Output the (X, Y) coordinate of the center of the cell containing the given text.  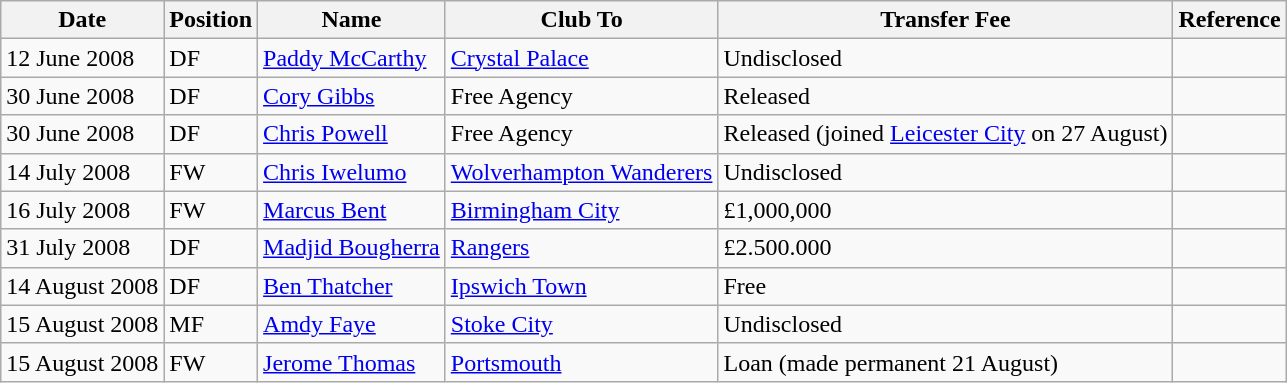
Cory Gibbs (352, 96)
Jerome Thomas (352, 362)
Stoke City (582, 324)
Crystal Palace (582, 58)
Loan (made permanent 21 August) (946, 362)
£1,000,000 (946, 210)
Position (211, 20)
Ben Thatcher (352, 286)
Chris Iwelumo (352, 172)
Chris Powell (352, 134)
Wolverhampton Wanderers (582, 172)
Birmingham City (582, 210)
Reference (1230, 20)
Madjid Bougherra (352, 248)
Released (946, 96)
Transfer Fee (946, 20)
£2.500.000 (946, 248)
Name (352, 20)
MF (211, 324)
Portsmouth (582, 362)
31 July 2008 (82, 248)
12 June 2008 (82, 58)
Free (946, 286)
16 July 2008 (82, 210)
14 August 2008 (82, 286)
Amdy Faye (352, 324)
Date (82, 20)
Paddy McCarthy (352, 58)
Club To (582, 20)
14 July 2008 (82, 172)
Released (joined Leicester City on 27 August) (946, 134)
Rangers (582, 248)
Ipswich Town (582, 286)
Marcus Bent (352, 210)
